Identify which cell holds the provided text, then report its (X, Y) central coordinate. 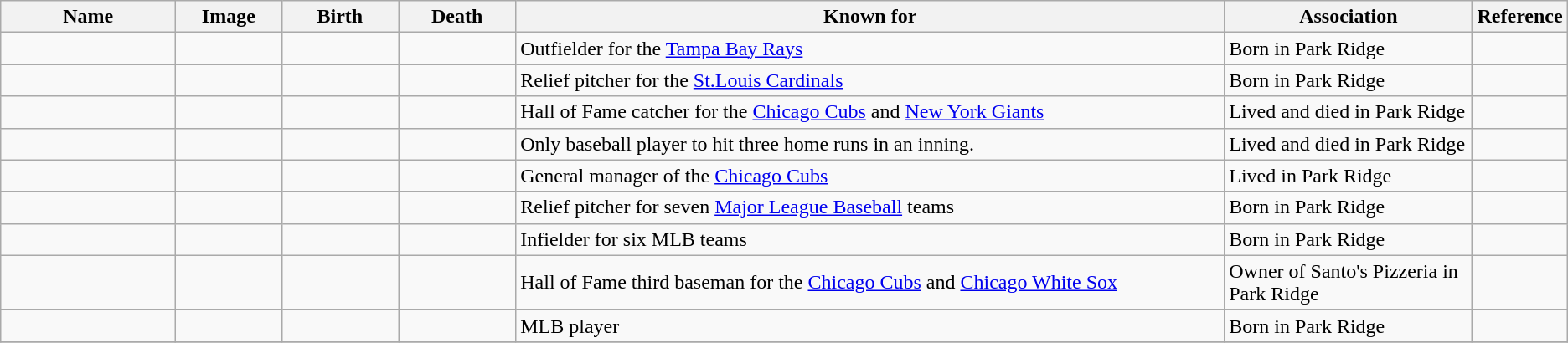
Reference (1519, 17)
Image (229, 17)
Relief pitcher for seven Major League Baseball teams (870, 207)
Hall of Fame catcher for the Chicago Cubs and New York Giants (870, 112)
Death (457, 17)
Infielder for six MLB teams (870, 239)
Known for (870, 17)
Association (1349, 17)
General manager of the Chicago Cubs (870, 176)
Name (89, 17)
Only baseball player to hit three home runs in an inning. (870, 144)
Outfielder for the Tampa Bay Rays (870, 49)
Lived in Park Ridge (1349, 176)
Hall of Fame third baseman for the Chicago Cubs and Chicago White Sox (870, 283)
Relief pitcher for the St.Louis Cardinals (870, 80)
Owner of Santo's Pizzeria in Park Ridge (1349, 283)
MLB player (870, 325)
Birth (340, 17)
